Find where the given text appears and provide that cell's center as (x, y) coordinate. 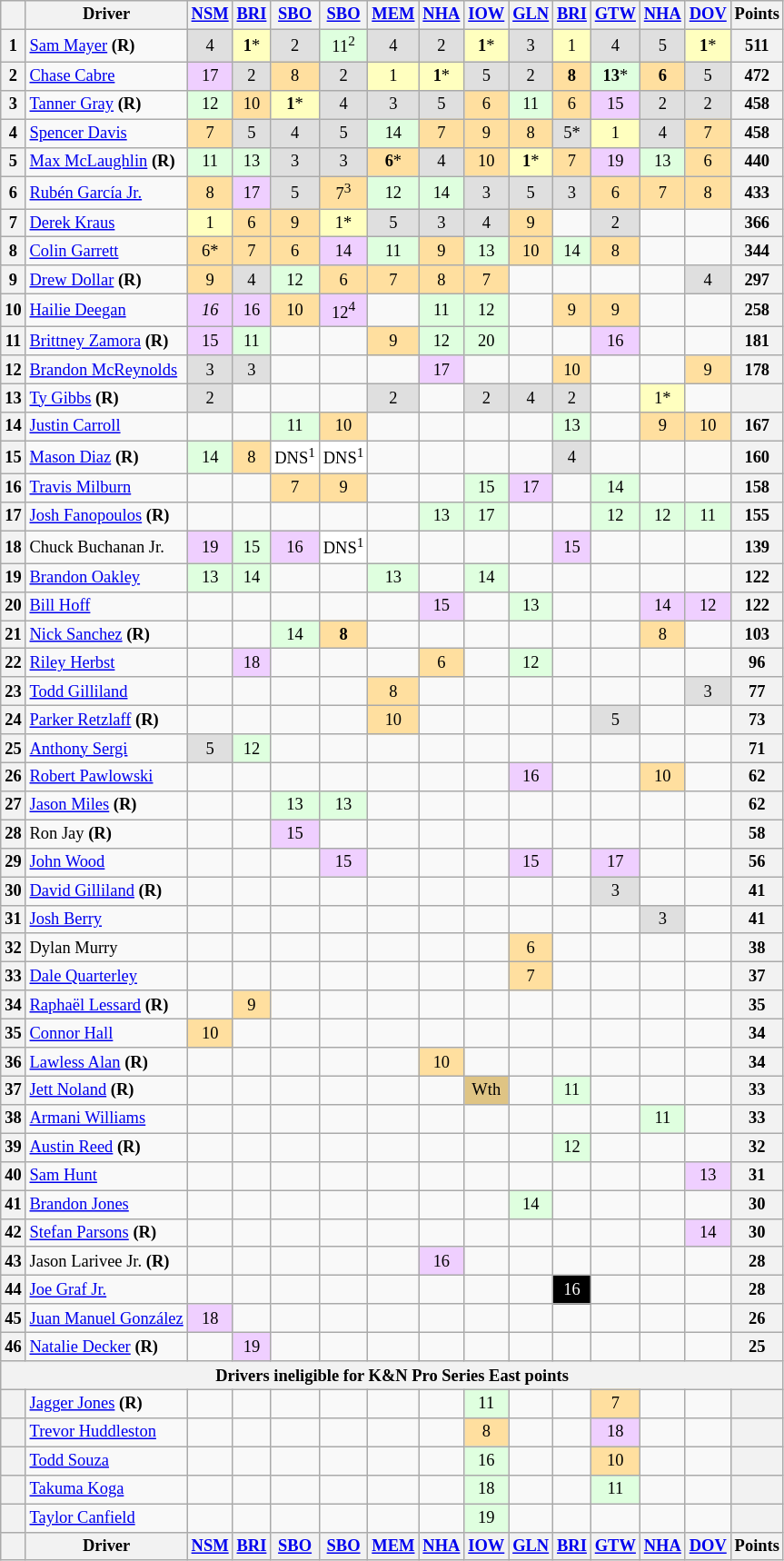
Natalie Decker (R) (106, 1347)
Dylan Murry (106, 949)
160 (757, 457)
344 (757, 251)
158 (757, 487)
Lawless Alan (R) (106, 1061)
Jagger Jones (R) (106, 1405)
29 (13, 863)
96 (757, 663)
155 (757, 516)
Parker Retzlaff (R) (106, 720)
Trevor Huddleston (106, 1432)
23 (13, 692)
181 (757, 342)
Colin Garrett (106, 251)
39 (13, 1147)
5* (572, 133)
Brandon Jones (106, 1205)
472 (757, 76)
Max McLaughlin (R) (106, 162)
Todd Souza (106, 1461)
36 (13, 1061)
Raphaël Lessard (R) (106, 1005)
Spencer Davis (106, 133)
Jett Noland (R) (106, 1090)
56 (757, 863)
Mason Diaz (R) (106, 457)
Ron Jay (R) (106, 834)
Brittney Zamora (R) (106, 342)
24 (13, 720)
Brandon Oakley (106, 578)
Juan Manuel González (106, 1317)
Riley Herbst (106, 663)
Takuma Koga (106, 1490)
Todd Gilliland (106, 692)
139 (757, 547)
Travis Milburn (106, 487)
Chase Cabre (106, 76)
112 (343, 45)
Hailie Deegan (106, 311)
366 (757, 224)
Rubén García Jr. (106, 193)
Wth (487, 1090)
Derek Kraus (106, 224)
Drivers ineligible for K&N Pro Series East points (392, 1376)
42 (13, 1232)
Taylor Canfield (106, 1517)
46 (13, 1347)
40 (13, 1176)
43 (13, 1261)
22 (13, 663)
45 (13, 1317)
Jason Larivee Jr. (R) (106, 1261)
Brandon McReynolds (106, 369)
Josh Fanopoulos (R) (106, 516)
Ty Gibbs (R) (106, 398)
103 (757, 634)
13* (615, 76)
Robert Pawlowski (106, 778)
Austin Reed (R) (106, 1147)
Stefan Parsons (R) (106, 1232)
Bill Hoff (106, 605)
178 (757, 369)
21 (13, 634)
Connor Hall (106, 1034)
297 (757, 280)
Dale Quarterley (106, 976)
Anthony Sergi (106, 749)
27 (13, 805)
Sam Hunt (106, 1176)
167 (757, 427)
Joe Graf Jr. (106, 1290)
Nick Sanchez (R) (106, 634)
71 (757, 749)
Chuck Buchanan Jr. (106, 547)
David Gilliland (R) (106, 890)
44 (13, 1290)
433 (757, 193)
John Wood (106, 863)
Tanner Gray (R) (106, 105)
258 (757, 311)
Armani Williams (106, 1119)
124 (343, 311)
Justin Carroll (106, 427)
440 (757, 162)
511 (757, 45)
Drew Dollar (R) (106, 280)
58 (757, 834)
77 (757, 692)
Sam Mayer (R) (106, 45)
Jason Miles (R) (106, 805)
Josh Berry (106, 920)
